Determine the [X, Y] coordinate at the center of the cell enclosing the given text.  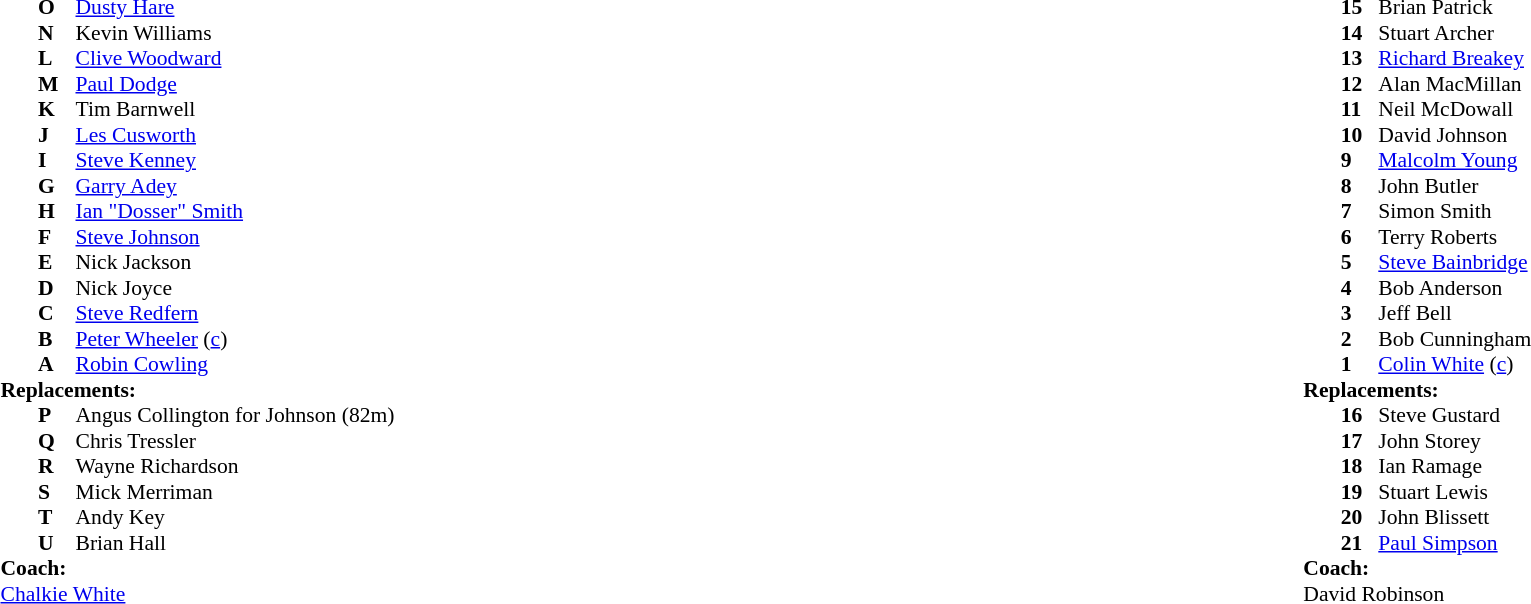
Terry Roberts [1454, 237]
Bob Cunningham [1454, 339]
Garry Adey [236, 186]
John Storey [1454, 441]
Steve Bainbridge [1454, 263]
1 [1360, 365]
Kevin Williams [236, 33]
Paul Simpson [1454, 543]
Stuart Lewis [1454, 492]
18 [1360, 467]
Mick Merriman [236, 492]
Ian "Dosser" Smith [236, 211]
Q [57, 441]
B [57, 339]
Les Cusworth [236, 135]
3 [1360, 313]
Robin Cowling [236, 365]
N [57, 33]
19 [1360, 492]
Jeff Bell [1454, 313]
Tim Barnwell [236, 109]
P [57, 415]
Malcolm Young [1454, 161]
Nick Jackson [236, 263]
11 [1360, 109]
2 [1360, 339]
David Johnson [1454, 135]
7 [1360, 211]
F [57, 237]
Peter Wheeler (c) [236, 339]
21 [1360, 543]
Simon Smith [1454, 211]
4 [1360, 288]
Bob Anderson [1454, 288]
G [57, 186]
Paul Dodge [236, 84]
H [57, 211]
K [57, 109]
Stuart Archer [1454, 33]
R [57, 467]
Steve Gustard [1454, 415]
U [57, 543]
14 [1360, 33]
Wayne Richardson [236, 467]
Brian Hall [236, 543]
John Blissett [1454, 517]
13 [1360, 59]
Ian Ramage [1454, 467]
Neil McDowall [1454, 109]
L [57, 59]
16 [1360, 415]
Chris Tressler [236, 441]
C [57, 313]
8 [1360, 186]
Andy Key [236, 517]
J [57, 135]
5 [1360, 263]
17 [1360, 441]
9 [1360, 161]
Angus Collington for Johnson (82m) [236, 415]
M [57, 84]
T [57, 517]
Steve Johnson [236, 237]
Clive Woodward [236, 59]
Alan MacMillan [1454, 84]
Colin White (c) [1454, 365]
I [57, 161]
D [57, 288]
S [57, 492]
John Butler [1454, 186]
A [57, 365]
E [57, 263]
Steve Kenney [236, 161]
12 [1360, 84]
Steve Redfern [236, 313]
6 [1360, 237]
20 [1360, 517]
10 [1360, 135]
Nick Joyce [236, 288]
Richard Breakey [1454, 59]
